Return (x, y) of the center of cell containing provided text 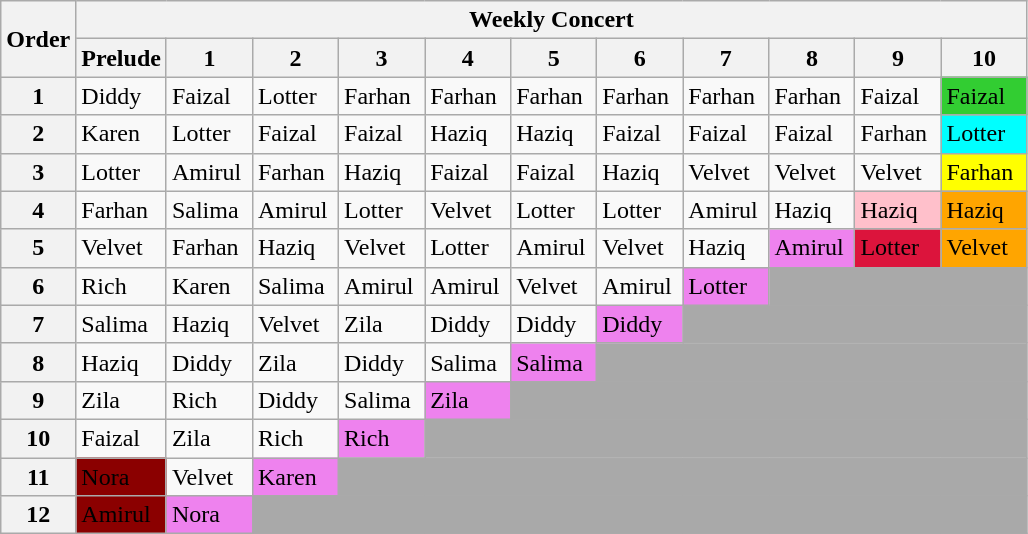
Order (38, 39)
Prelude (122, 58)
Weekly Concert (552, 20)
12 (38, 515)
11 (38, 477)
